Determine the (x, y) coordinate at the center of the cell enclosing the given text.  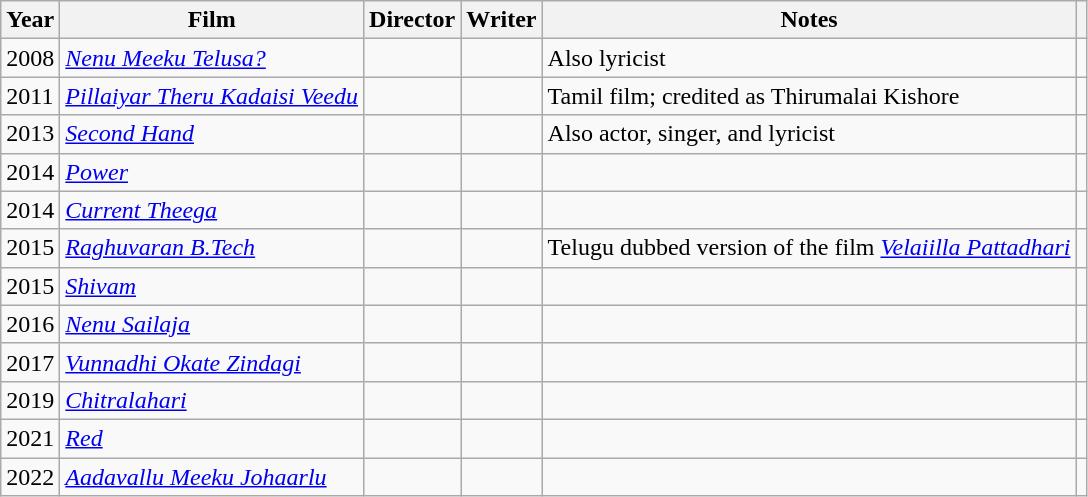
2021 (30, 438)
Pillaiyar Theru Kadaisi Veedu (212, 96)
2016 (30, 324)
Nenu Meeku Telusa? (212, 58)
2011 (30, 96)
Second Hand (212, 134)
Current Theega (212, 210)
2008 (30, 58)
2013 (30, 134)
Power (212, 172)
Aadavallu Meeku Johaarlu (212, 477)
2017 (30, 362)
Writer (502, 20)
Also actor, singer, and lyricist (809, 134)
Notes (809, 20)
Film (212, 20)
Chitralahari (212, 400)
Also lyricist (809, 58)
Director (412, 20)
Red (212, 438)
2022 (30, 477)
Year (30, 20)
Shivam (212, 286)
2019 (30, 400)
Tamil film; credited as Thirumalai Kishore (809, 96)
Vunnadhi Okate Zindagi (212, 362)
Raghuvaran B.Tech (212, 248)
Telugu dubbed version of the film Velaiilla Pattadhari (809, 248)
Nenu Sailaja (212, 324)
